Locate the cell with the specified text and output its [x, y] center coordinate. 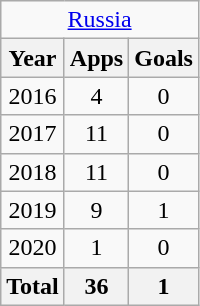
2016 [33, 96]
Apps [96, 58]
Total [33, 286]
2020 [33, 248]
Year [33, 58]
2019 [33, 210]
Goals [164, 58]
Russia [100, 20]
9 [96, 210]
36 [96, 286]
4 [96, 96]
2017 [33, 134]
2018 [33, 172]
